Scan for the cell matching the given text and deliver its (X, Y) coordinate at center. 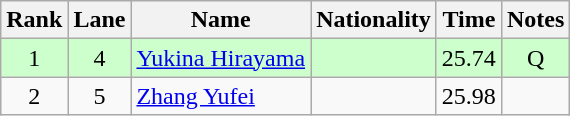
4 (100, 58)
2 (34, 96)
25.74 (468, 58)
Rank (34, 20)
5 (100, 96)
25.98 (468, 96)
Name (221, 20)
Yukina Hirayama (221, 58)
1 (34, 58)
Lane (100, 20)
Notes (535, 20)
Nationality (374, 20)
Time (468, 20)
Zhang Yufei (221, 96)
Q (535, 58)
